Find where the given text appears and provide that cell's center as [X, Y] coordinate. 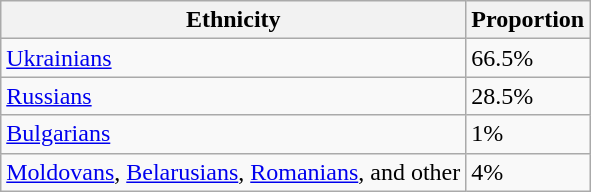
Russians [234, 96]
Bulgarians [234, 134]
Ethnicity [234, 20]
66.5% [528, 58]
Ukrainians [234, 58]
4% [528, 172]
1% [528, 134]
Proportion [528, 20]
28.5% [528, 96]
Moldovans, Belarusians, Romanians, and other [234, 172]
